Extract the (X, Y) coordinate from the center of the cell holding the provided text.  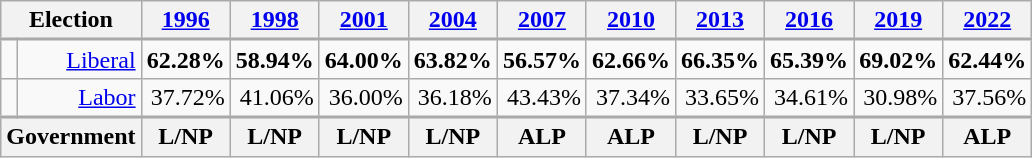
2001 (364, 20)
62.66% (630, 60)
41.06% (274, 98)
36.00% (364, 98)
Government (71, 136)
37.72% (186, 98)
Labor (80, 98)
36.18% (452, 98)
34.61% (810, 98)
2004 (452, 20)
Election (71, 20)
Liberal (80, 60)
69.02% (898, 60)
33.65% (720, 98)
2007 (542, 20)
43.43% (542, 98)
2016 (810, 20)
2022 (988, 20)
1998 (274, 20)
66.35% (720, 60)
1996 (186, 20)
2013 (720, 20)
2019 (898, 20)
64.00% (364, 60)
30.98% (898, 98)
62.44% (988, 60)
56.57% (542, 60)
62.28% (186, 60)
63.82% (452, 60)
65.39% (810, 60)
37.34% (630, 98)
37.56% (988, 98)
2010 (630, 20)
58.94% (274, 60)
